Identify which cell holds the provided text, then report its (x, y) central coordinate. 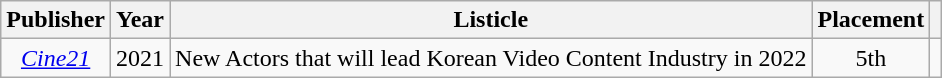
Publisher (56, 20)
Placement (871, 20)
2021 (140, 58)
Cine21 (56, 58)
Listicle (491, 20)
New Actors that will lead Korean Video Content Industry in 2022 (491, 58)
Year (140, 20)
5th (871, 58)
